For the text-containing cell, return its midpoint in [x, y] coordinate format. 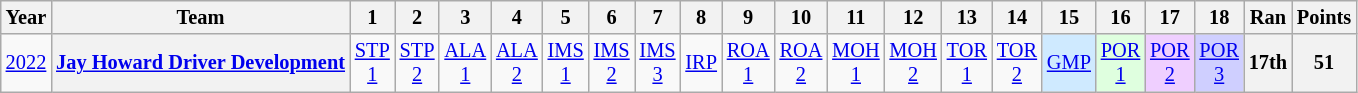
MOH2 [914, 63]
IRP [700, 63]
Year [26, 17]
ROA1 [748, 63]
TOR2 [1017, 63]
2022 [26, 63]
Points [1324, 17]
TOR1 [967, 63]
14 [1017, 17]
9 [748, 17]
POR3 [1218, 63]
Team [200, 17]
18 [1218, 17]
4 [517, 17]
15 [1069, 17]
GMP [1069, 63]
Jay Howard Driver Development [200, 63]
3 [465, 17]
IMS1 [566, 63]
POR2 [1170, 63]
13 [967, 17]
8 [700, 17]
7 [658, 17]
5 [566, 17]
IMS2 [612, 63]
ROA2 [802, 63]
11 [856, 17]
STP1 [372, 63]
2 [418, 17]
1 [372, 17]
6 [612, 17]
10 [802, 17]
Ran [1268, 17]
51 [1324, 63]
ALA1 [465, 63]
16 [1120, 17]
12 [914, 17]
STP2 [418, 63]
IMS3 [658, 63]
17 [1170, 17]
MOH1 [856, 63]
ALA2 [517, 63]
POR1 [1120, 63]
17th [1268, 63]
